Provide the (x, y) coordinate of the cell's center where the given text is located.  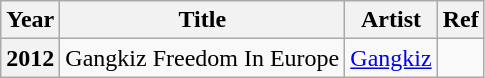
Ref (460, 20)
Gangkiz (391, 58)
2012 (30, 58)
Gangkiz Freedom In Europe (202, 58)
Artist (391, 20)
Title (202, 20)
Year (30, 20)
